From the cell containing the given text, extract its center point as (x, y) coordinate. 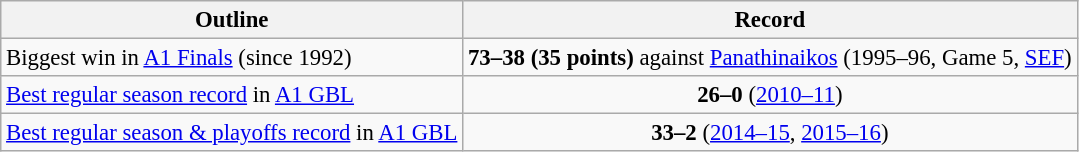
Biggest win in A1 Finals (since 1992) (232, 58)
26–0 (2010–11) (770, 95)
Outline (232, 20)
Best regular season & playoffs record in A1 GBL (232, 133)
Record (770, 20)
Best regular season record in A1 GBL (232, 95)
73–38 (35 points) against Panathinaikos (1995–96, Game 5, SEF) (770, 58)
33–2 (2014–15, 2015–16) (770, 133)
